Return the (x, y) coordinate for the center point of the cell that contains the specified text.  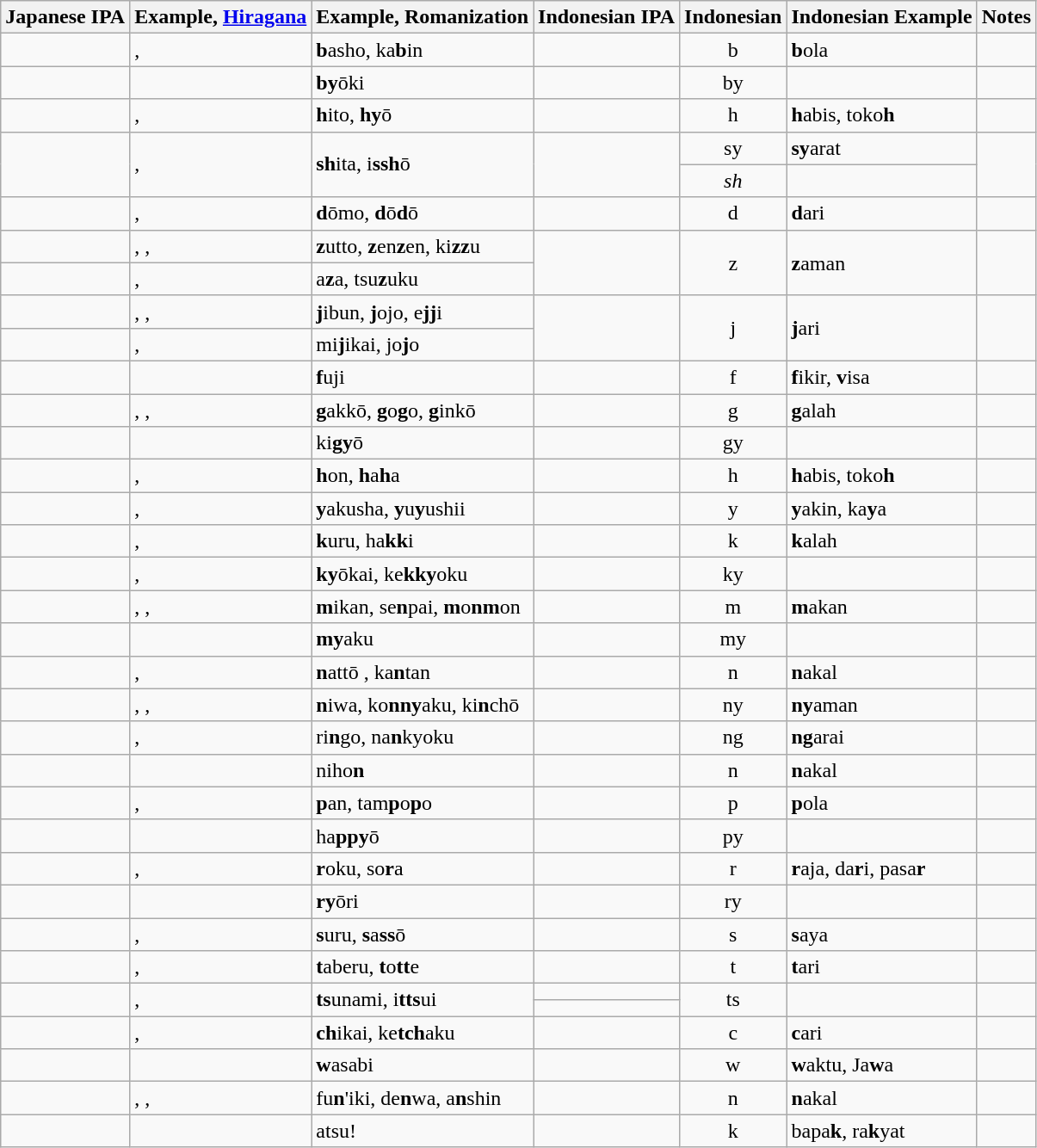
ryōri (423, 901)
sy (733, 148)
bapak, rakyat (881, 1131)
kigyō (423, 443)
mijikai, jojo (423, 344)
d (733, 213)
raja, dari, pasar (881, 868)
taberu, totte (423, 967)
ringo, nankyoku (423, 738)
ky (733, 574)
w (733, 1065)
waktu, Jawa (881, 1065)
atsu! (423, 1131)
by (733, 83)
Notes (1006, 17)
zaman (881, 262)
Indonesian IPA (607, 17)
bola (881, 50)
Japanese IPA (65, 17)
shita, isshō (423, 164)
roku, sora (423, 868)
yakin, kaya (881, 509)
makan (881, 607)
kyōkai, kekkyoku (423, 574)
t (733, 967)
Indonesian Example (881, 17)
sh (733, 181)
Example, Hiragana (220, 17)
hito, hyō (423, 115)
Example, Romanization (423, 17)
niwa, konnyaku, kinchō (423, 705)
hon, haha (423, 476)
f (733, 377)
tari (881, 967)
my (733, 639)
fun'iki, denwa, anshin (423, 1098)
ng (733, 738)
yakusha, yuyushii (423, 509)
zutto, zenzen, kizzu (423, 246)
Indonesian (733, 17)
r (733, 868)
s (733, 934)
z (733, 262)
ngarai (881, 738)
basho, kabin (423, 50)
myaku (423, 639)
galah (881, 410)
dari (881, 213)
fikir, visa (881, 377)
syarat (881, 148)
gy (733, 443)
pola (881, 803)
byōki (423, 83)
gakkō, gogo, ginkō (423, 410)
happyō (423, 836)
wasabi (423, 1065)
jibun, jojo, ejji (423, 312)
ry (733, 901)
kuru, hakki (423, 541)
ny (733, 705)
kalah (881, 541)
jari (881, 328)
nihon (423, 770)
p (733, 803)
aza, tsuzuku (423, 279)
fuji (423, 377)
tsunami, ittsui (423, 1000)
y (733, 509)
dōmo, dōdō (423, 213)
c (733, 1033)
py (733, 836)
nattō , kantan (423, 672)
ts (733, 1000)
g (733, 410)
chikai, ketchaku (423, 1033)
nyaman (881, 705)
saya (881, 934)
b (733, 50)
mikan, senpai, monmon (423, 607)
cari (881, 1033)
m (733, 607)
suru, sassō (423, 934)
pan, tampopo (423, 803)
j (733, 328)
